Determine the (X, Y) coordinate at the center of the cell enclosing the given text.  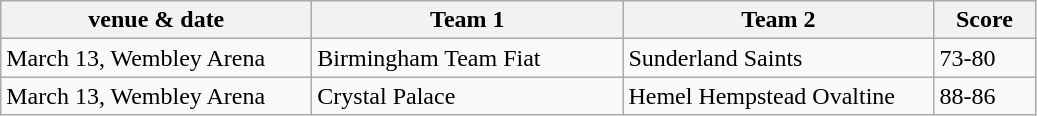
Team 1 (468, 20)
Team 2 (778, 20)
Crystal Palace (468, 96)
Birmingham Team Fiat (468, 58)
venue & date (156, 20)
Sunderland Saints (778, 58)
Hemel Hempstead Ovaltine (778, 96)
73-80 (984, 58)
Score (984, 20)
88-86 (984, 96)
